Pinpoint the cell where the given text exists, returning its [X, Y] midpoint coordinate. 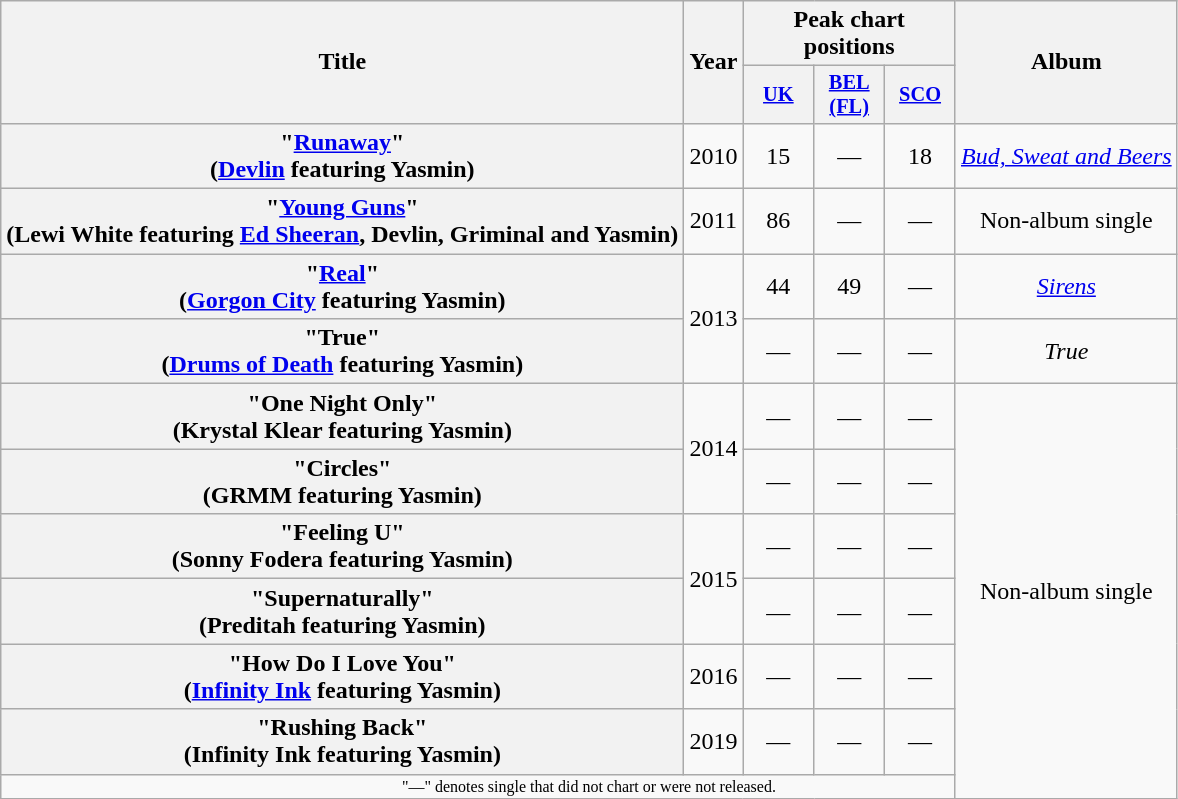
True [1066, 352]
2019 [714, 742]
Bud, Sweat and Beers [1066, 156]
"Young Guns"(Lewi White featuring Ed Sheeran, Devlin, Griminal and Yasmin) [342, 222]
2011 [714, 222]
Title [342, 62]
49 [850, 286]
2013 [714, 319]
44 [778, 286]
86 [778, 222]
SCO [920, 95]
18 [920, 156]
"—" denotes single that did not chart or were not released. [589, 786]
2016 [714, 676]
"How Do I Love You"(Infinity Ink featuring Yasmin) [342, 676]
Peak chart positions [850, 34]
"Circles"(GRMM featuring Yasmin) [342, 482]
"True"(Drums of Death featuring Yasmin) [342, 352]
2014 [714, 449]
UK [778, 95]
"Runaway"(Devlin featuring Yasmin) [342, 156]
15 [778, 156]
"Supernaturally"(Preditah featuring Yasmin) [342, 612]
Year [714, 62]
"Feeling U"(Sonny Fodera featuring Yasmin) [342, 546]
"Rushing Back"(Infinity Ink featuring Yasmin) [342, 742]
2015 [714, 579]
BEL (FL) [850, 95]
"One Night Only"(Krystal Klear featuring Yasmin) [342, 416]
2010 [714, 156]
"Real"(Gorgon City featuring Yasmin) [342, 286]
Sirens [1066, 286]
Album [1066, 62]
